Find where the given text appears and provide that cell's center as (X, Y) coordinate. 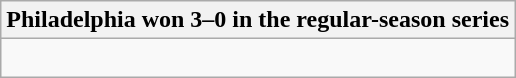
Philadelphia won 3–0 in the regular-season series (258, 20)
